Capture the cell that displays the provided text and extract its (x, y) central coordinate. 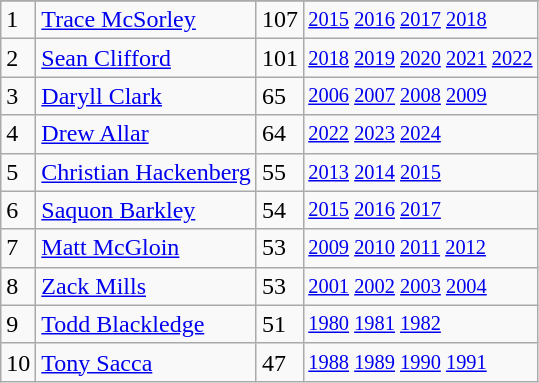
Todd Blackledge (146, 324)
1980 1981 1982 (420, 324)
1988 1989 1990 1991 (420, 362)
1 (18, 20)
Tony Sacca (146, 362)
2015 2016 2017 2018 (420, 20)
9 (18, 324)
51 (280, 324)
8 (18, 286)
2015 2016 2017 (420, 210)
Sean Clifford (146, 58)
101 (280, 58)
Drew Allar (146, 134)
65 (280, 96)
Matt McGloin (146, 248)
5 (18, 172)
Zack Mills (146, 286)
2022 2023 2024 (420, 134)
54 (280, 210)
Saquon Barkley (146, 210)
4 (18, 134)
10 (18, 362)
2 (18, 58)
2001 2002 2003 2004 (420, 286)
2009 2010 2011 2012 (420, 248)
64 (280, 134)
107 (280, 20)
2018 2019 2020 2021 2022 (420, 58)
55 (280, 172)
6 (18, 210)
2013 2014 2015 (420, 172)
Trace McSorley (146, 20)
47 (280, 362)
2006 2007 2008 2009 (420, 96)
Christian Hackenberg (146, 172)
Daryll Clark (146, 96)
3 (18, 96)
7 (18, 248)
